Output the [X, Y] coordinate of the center of the cell containing the given text.  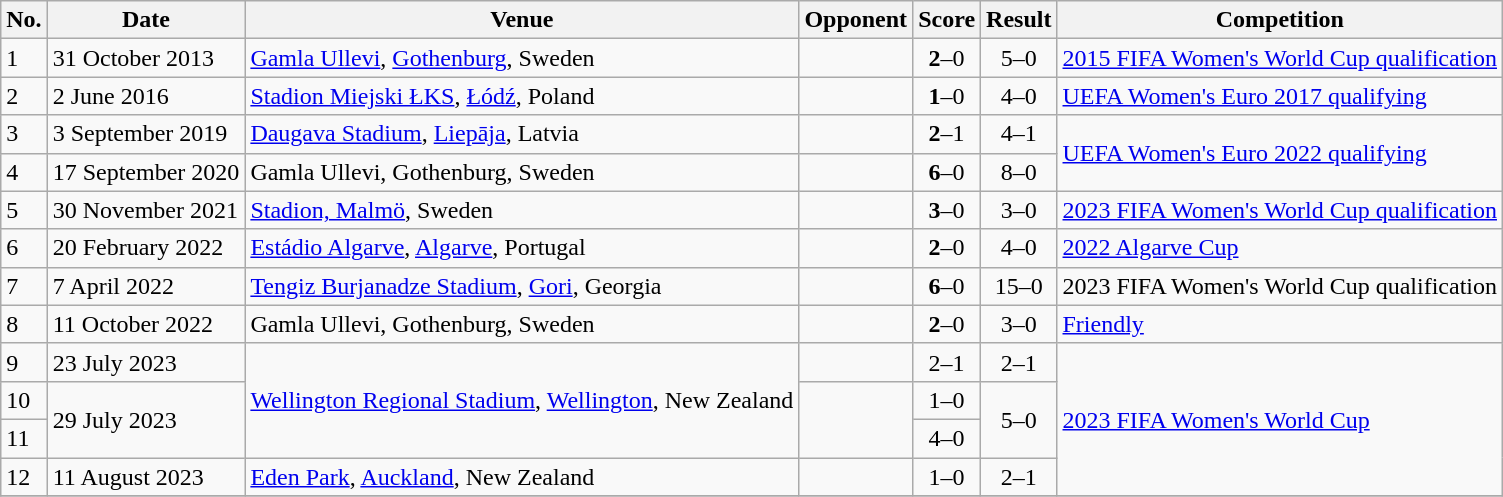
Venue [522, 20]
4 [24, 172]
7 April 2022 [146, 286]
1 [24, 58]
15–0 [1019, 286]
UEFA Women's Euro 2017 qualifying [1280, 96]
9 [24, 362]
UEFA Women's Euro 2022 qualifying [1280, 153]
8–0 [1019, 172]
2 [24, 96]
2022 Algarve Cup [1280, 248]
Estádio Algarve, Algarve, Portugal [522, 248]
No. [24, 20]
Date [146, 20]
4–1 [1019, 134]
12 [24, 477]
3 [24, 134]
Tengiz Burjanadze Stadium, Gori, Georgia [522, 286]
23 July 2023 [146, 362]
Wellington Regional Stadium, Wellington, New Zealand [522, 400]
Opponent [856, 20]
Result [1019, 20]
2015 FIFA Women's World Cup qualification [1280, 58]
11 [24, 438]
3 September 2019 [146, 134]
Daugava Stadium, Liepāja, Latvia [522, 134]
30 November 2021 [146, 210]
5 [24, 210]
Eden Park, Auckland, New Zealand [522, 477]
6 [24, 248]
31 October 2013 [146, 58]
Stadion, Malmö, Sweden [522, 210]
Score [947, 20]
2023 FIFA Women's World Cup [1280, 419]
10 [24, 400]
Competition [1280, 20]
20 February 2022 [146, 248]
29 July 2023 [146, 419]
11 August 2023 [146, 477]
17 September 2020 [146, 172]
8 [24, 324]
11 October 2022 [146, 324]
7 [24, 286]
2 June 2016 [146, 96]
Stadion Miejski ŁKS, Łódź, Poland [522, 96]
Friendly [1280, 324]
